Capture the cell that displays the provided text and extract its (X, Y) central coordinate. 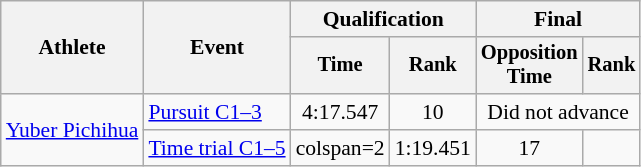
Time trial C1–5 (216, 148)
Event (216, 48)
Qualification (384, 19)
OppositionTime (530, 66)
Yuber Pichihua (72, 130)
Final (558, 19)
10 (433, 112)
colspan=2 (340, 148)
Did not advance (558, 112)
4:17.547 (340, 112)
Time (340, 66)
Pursuit C1–3 (216, 112)
1:19.451 (433, 148)
Athlete (72, 48)
17 (530, 148)
